Search for the cell housing the specified text and yield its (x, y) center coordinate. 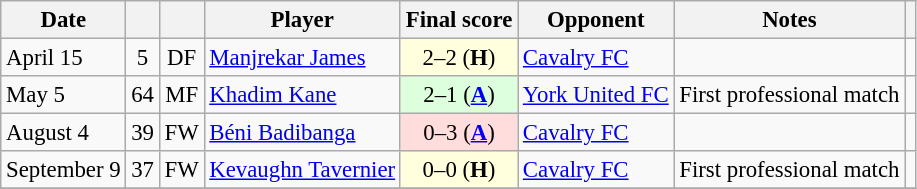
0–0 (H) (458, 170)
Final score (458, 20)
Béni Badibanga (302, 133)
5 (142, 58)
2–1 (A) (458, 95)
York United FC (596, 95)
0–3 (A) (458, 133)
39 (142, 133)
Opponent (596, 20)
May 5 (64, 95)
Notes (790, 20)
September 9 (64, 170)
Kevaughn Tavernier (302, 170)
Khadim Kane (302, 95)
64 (142, 95)
August 4 (64, 133)
Date (64, 20)
MF (182, 95)
Player (302, 20)
37 (142, 170)
DF (182, 58)
2–2 (H) (458, 58)
April 15 (64, 58)
Manjrekar James (302, 58)
